Extract the (X, Y) coordinate from the center of the cell holding the provided text.  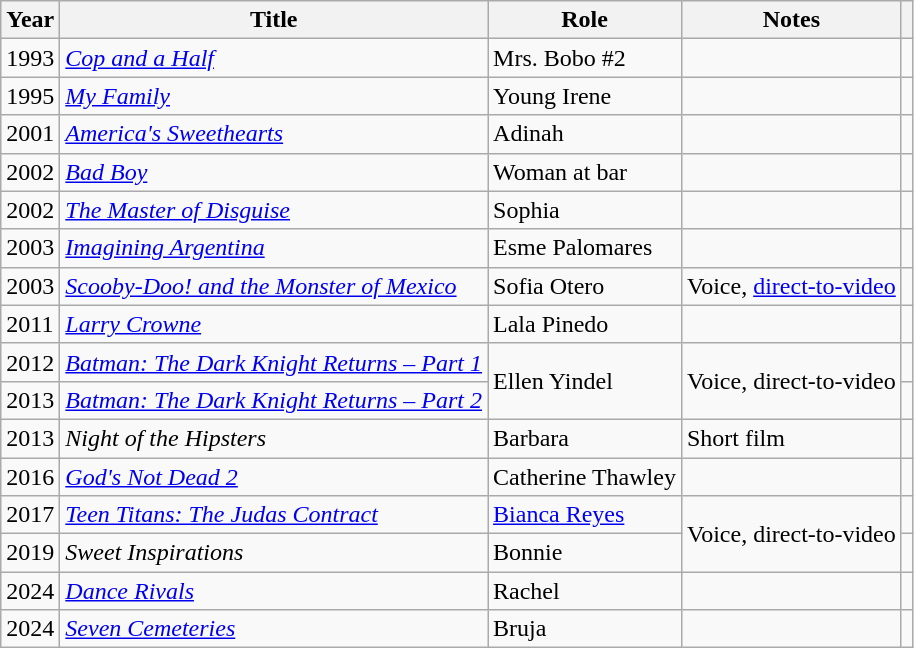
Scooby-Doo! and the Monster of Mexico (274, 286)
My Family (274, 96)
Dance Rivals (274, 591)
Barbara (585, 438)
Bad Boy (274, 172)
Young Irene (585, 96)
Mrs. Bobo #2 (585, 58)
Batman: The Dark Knight Returns – Part 1 (274, 362)
Sweet Inspirations (274, 553)
2017 (30, 515)
Sofia Otero (585, 286)
Ellen Yindel (585, 381)
The Master of Disguise (274, 210)
America's Sweethearts (274, 134)
Short film (791, 438)
Lala Pinedo (585, 324)
Night of the Hipsters (274, 438)
Larry Crowne (274, 324)
Teen Titans: The Judas Contract (274, 515)
2019 (30, 553)
Esme Palomares (585, 248)
Cop and a Half (274, 58)
Sophia (585, 210)
1993 (30, 58)
Role (585, 20)
2001 (30, 134)
2011 (30, 324)
Seven Cemeteries (274, 629)
1995 (30, 96)
Woman at bar (585, 172)
Year (30, 20)
Imagining Argentina (274, 248)
Adinah (585, 134)
2016 (30, 477)
Title (274, 20)
Rachel (585, 591)
Notes (791, 20)
God's Not Dead 2 (274, 477)
Bruja (585, 629)
Bonnie (585, 553)
Batman: The Dark Knight Returns – Part 2 (274, 400)
Catherine Thawley (585, 477)
2012 (30, 362)
Bianca Reyes (585, 515)
